Identify which cell holds the provided text, then report its (X, Y) central coordinate. 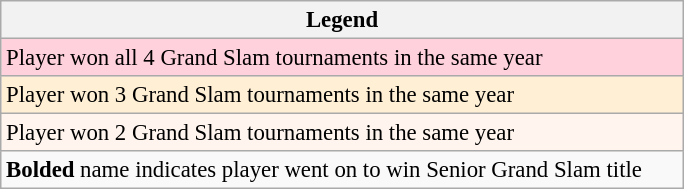
Legend (342, 20)
Bolded name indicates player went on to win Senior Grand Slam title (342, 170)
Player won 3 Grand Slam tournaments in the same year (342, 95)
Player won all 4 Grand Slam tournaments in the same year (342, 58)
Player won 2 Grand Slam tournaments in the same year (342, 133)
